Identify which cell holds the provided text, then report its (x, y) central coordinate. 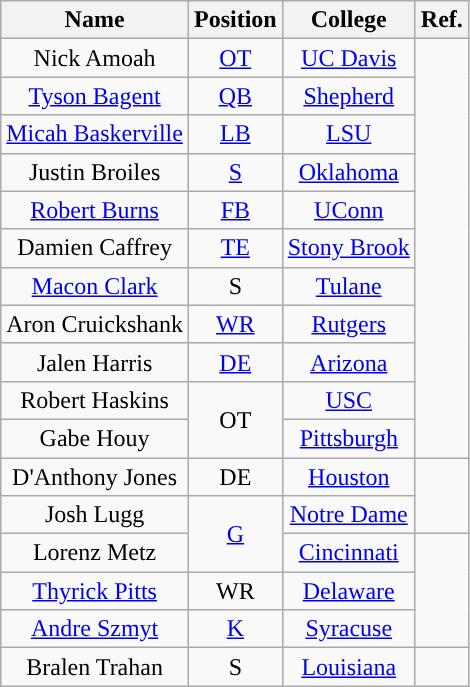
G (235, 534)
Stony Brook (348, 248)
Lorenz Metz (95, 553)
Notre Dame (348, 515)
LB (235, 134)
Shepherd (348, 96)
Robert Haskins (95, 400)
Josh Lugg (95, 515)
Houston (348, 477)
Thyrick Pitts (95, 591)
Nick Amoah (95, 58)
Micah Baskerville (95, 134)
Rutgers (348, 324)
UConn (348, 210)
K (235, 629)
FB (235, 210)
Cincinnati (348, 553)
Bralen Trahan (95, 667)
Tyson Bagent (95, 96)
D'Anthony Jones (95, 477)
Pittsburgh (348, 438)
TE (235, 248)
Name (95, 20)
Position (235, 20)
Delaware (348, 591)
Louisiana (348, 667)
Syracuse (348, 629)
LSU (348, 134)
Macon Clark (95, 286)
Oklahoma (348, 172)
Arizona (348, 362)
Tulane (348, 286)
QB (235, 96)
Justin Broiles (95, 172)
USC (348, 400)
Ref. (442, 20)
Andre Szmyt (95, 629)
UC Davis (348, 58)
Damien Caffrey (95, 248)
Gabe Houy (95, 438)
Robert Burns (95, 210)
Jalen Harris (95, 362)
Aron Cruickshank (95, 324)
College (348, 20)
